Determine the (X, Y) coordinate at the center of the cell enclosing the given text.  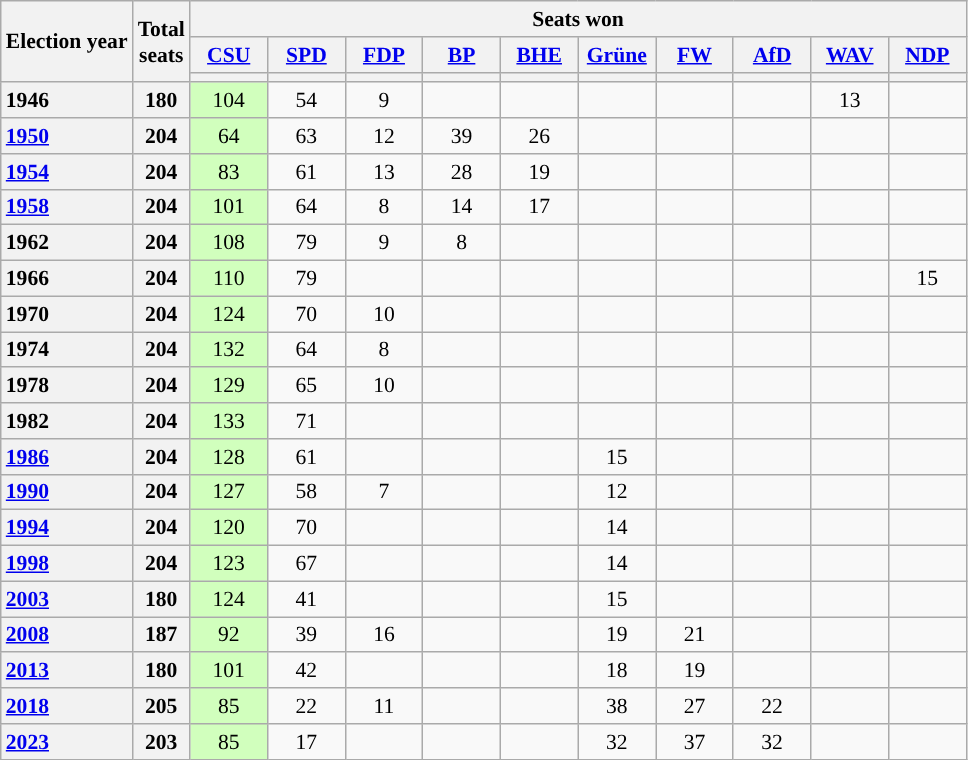
2008 (67, 635)
205 (162, 706)
67 (307, 564)
1994 (67, 528)
27 (695, 706)
1954 (67, 172)
BHE (539, 55)
2018 (67, 706)
37 (695, 742)
1966 (67, 279)
NDP (928, 55)
108 (229, 243)
21 (695, 635)
133 (229, 421)
2013 (67, 671)
42 (307, 671)
38 (617, 706)
1958 (67, 207)
11 (384, 706)
1946 (67, 101)
120 (229, 528)
1950 (67, 136)
128 (229, 457)
58 (307, 492)
Seats won (578, 19)
1970 (67, 314)
104 (229, 101)
Election year (67, 42)
129 (229, 386)
CSU (229, 55)
1990 (67, 492)
AfD (772, 55)
SPD (307, 55)
28 (462, 172)
123 (229, 564)
63 (307, 136)
187 (162, 635)
65 (307, 386)
16 (384, 635)
132 (229, 350)
110 (229, 279)
1978 (67, 386)
127 (229, 492)
WAV (850, 55)
BP (462, 55)
1982 (67, 421)
1974 (67, 350)
FW (695, 55)
FDP (384, 55)
1998 (67, 564)
Grüne (617, 55)
203 (162, 742)
2023 (67, 742)
92 (229, 635)
1962 (67, 243)
7 (384, 492)
1986 (67, 457)
54 (307, 101)
2003 (67, 599)
83 (229, 172)
41 (307, 599)
26 (539, 136)
71 (307, 421)
Totalseats (162, 42)
18 (617, 671)
